Output the (X, Y) coordinate of the center of the cell containing the given text.  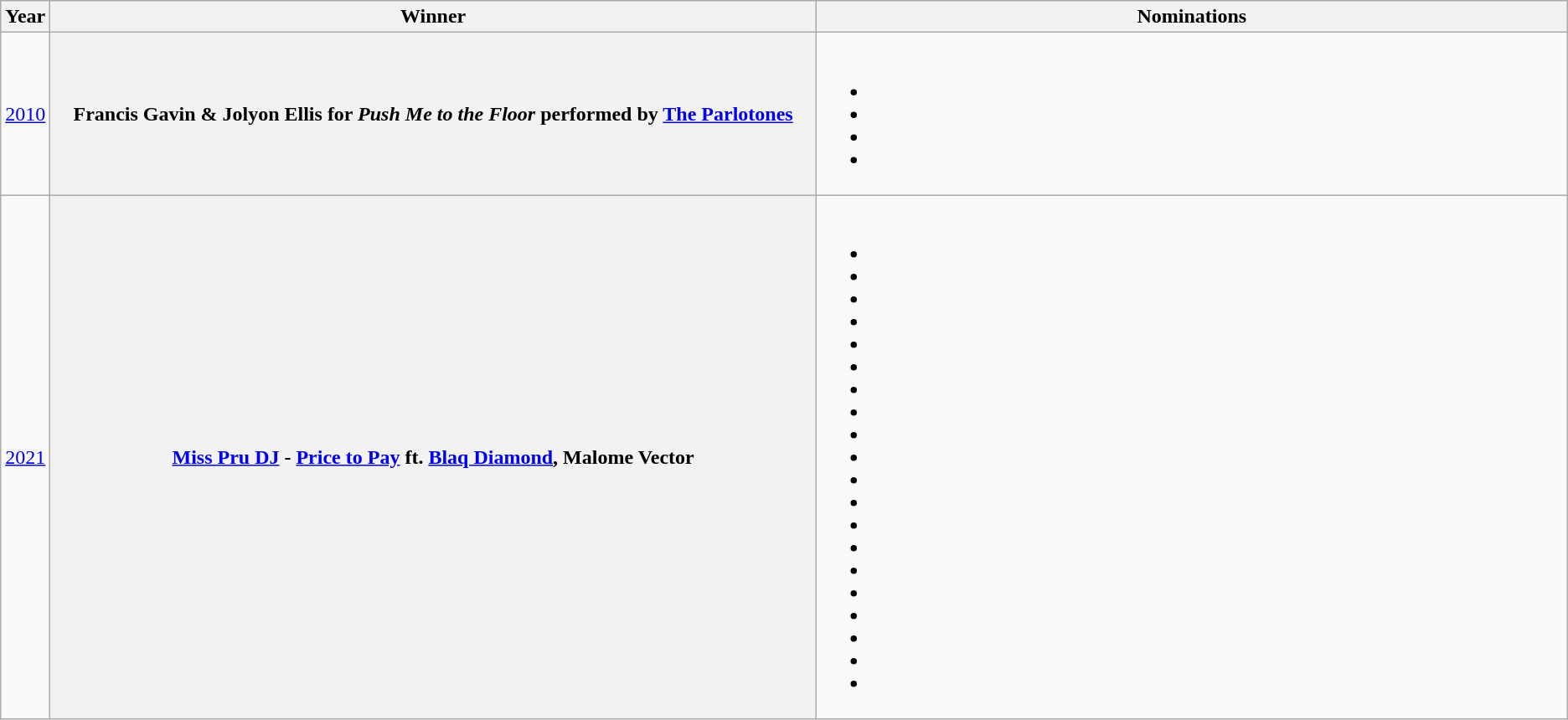
Miss Pru DJ - Price to Pay ft. Blaq Diamond, Malome Vector (434, 457)
Francis Gavin & Jolyon Ellis for Push Me to the Floor performed by The Parlotones (434, 114)
Nominations (1191, 17)
Year (25, 17)
2010 (25, 114)
2021 (25, 457)
Winner (434, 17)
